Return the [x, y] coordinate for the center point of the cell that contains the specified text.  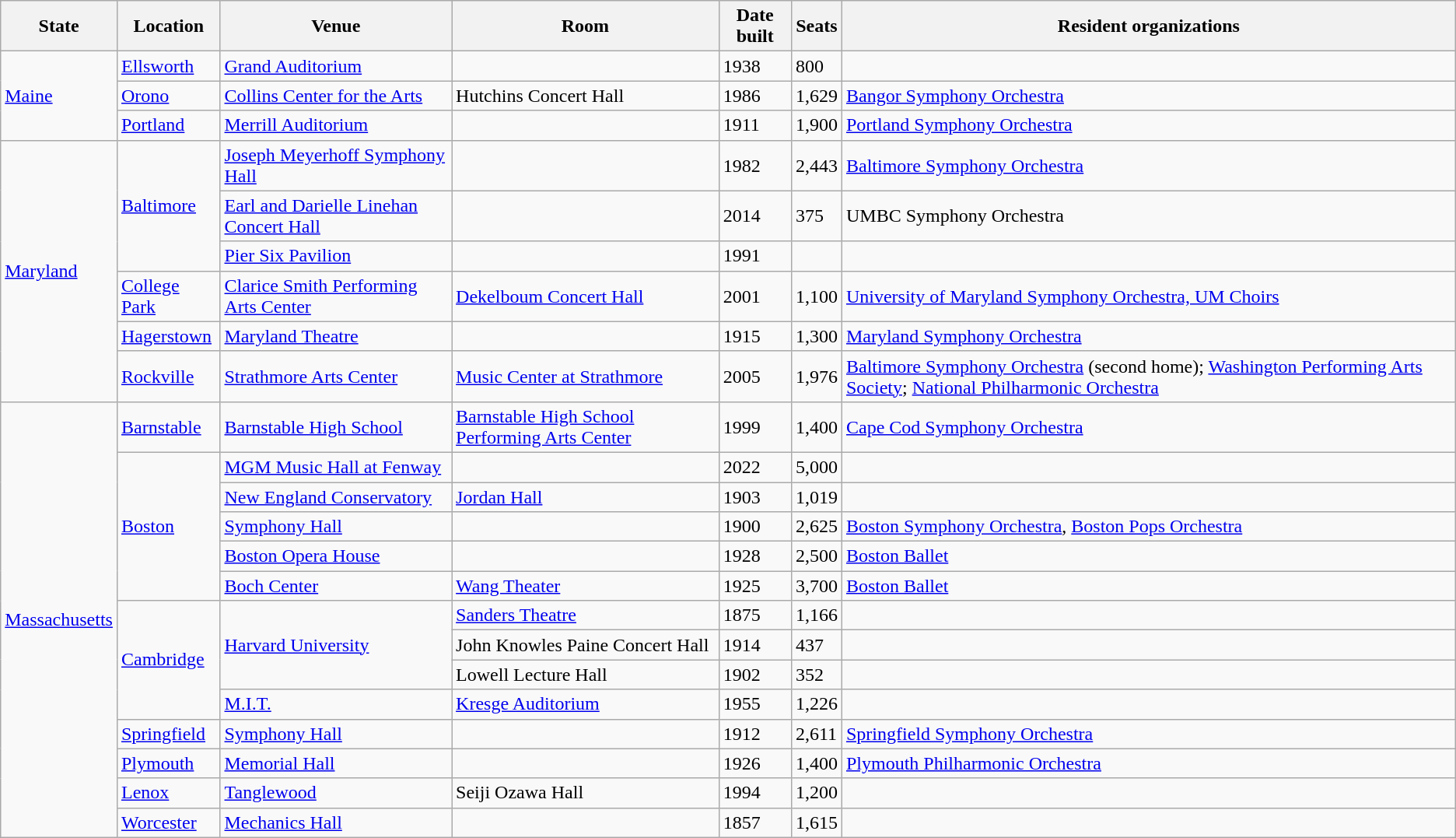
2,611 [817, 734]
Seiji Ozawa Hall [586, 793]
Boston Symphony Orchestra, Boston Pops Orchestra [1148, 527]
Kresge Auditorium [586, 704]
College Park [168, 296]
Maine [59, 96]
1900 [754, 527]
UMBC Symphony Orchestra [1148, 216]
1,166 [817, 615]
Maryland Theatre [336, 336]
352 [817, 675]
2,443 [817, 165]
Maryland [59, 271]
Hutchins Concert Hall [586, 96]
Baltimore [168, 205]
Springfield Symphony Orchestra [1148, 734]
Portland [168, 125]
1914 [754, 645]
Jordan Hall [586, 497]
Clarice Smith Performing Arts Center [336, 296]
Baltimore Symphony Orchestra (second home); Washington Performing Arts Society; National Philharmonic Orchestra [1148, 377]
1925 [754, 586]
Collins Center for the Arts [336, 96]
1902 [754, 675]
MGM Music Hall at Fenway [336, 467]
1982 [754, 165]
1857 [754, 822]
Portland Symphony Orchestra [1148, 125]
Pier Six Pavilion [336, 256]
1,629 [817, 96]
Plymouth Philharmonic Orchestra [1148, 763]
Hagerstown [168, 336]
Orono [168, 96]
Boch Center [336, 586]
Massachusetts [59, 619]
Harvard University [336, 645]
2,625 [817, 527]
1,226 [817, 704]
Sanders Theatre [586, 615]
1,100 [817, 296]
1903 [754, 497]
Boston Opera House [336, 556]
2005 [754, 377]
Dekelboum Concert Hall [586, 296]
2,500 [817, 556]
1915 [754, 336]
437 [817, 645]
New England Conservatory [336, 497]
2001 [754, 296]
1955 [754, 704]
1911 [754, 125]
Memorial Hall [336, 763]
Tanglewood [336, 793]
1,976 [817, 377]
Plymouth [168, 763]
1,200 [817, 793]
Lenox [168, 793]
Date built [754, 26]
1875 [754, 615]
State [59, 26]
Strathmore Arts Center [336, 377]
375 [817, 216]
Bangor Symphony Orchestra [1148, 96]
1912 [754, 734]
1986 [754, 96]
1991 [754, 256]
Grand Auditorium [336, 66]
Merrill Auditorium [336, 125]
Springfield [168, 734]
Venue [336, 26]
John Knowles Paine Concert Hall [586, 645]
1994 [754, 793]
Maryland Symphony Orchestra [1148, 336]
800 [817, 66]
Wang Theater [586, 586]
Cape Cod Symphony Orchestra [1148, 426]
Worcester [168, 822]
Barnstable High School [336, 426]
Cambridge [168, 660]
Joseph Meyerhoff Symphony Hall [336, 165]
University of Maryland Symphony Orchestra, UM Choirs [1148, 296]
5,000 [817, 467]
Rockville [168, 377]
Resident organizations [1148, 26]
1926 [754, 763]
1928 [754, 556]
1938 [754, 66]
Lowell Lecture Hall [586, 675]
Boston [168, 526]
1,615 [817, 822]
Room [586, 26]
1999 [754, 426]
Mechanics Hall [336, 822]
2014 [754, 216]
1,900 [817, 125]
Earl and Darielle Linehan Concert Hall [336, 216]
Barnstable [168, 426]
1,300 [817, 336]
Location [168, 26]
Music Center at Strathmore [586, 377]
Ellsworth [168, 66]
Baltimore Symphony Orchestra [1148, 165]
1,019 [817, 497]
3,700 [817, 586]
Barnstable High School Performing Arts Center [586, 426]
M.I.T. [336, 704]
2022 [754, 467]
Seats [817, 26]
